Identify which cell holds the provided text, then report its [x, y] central coordinate. 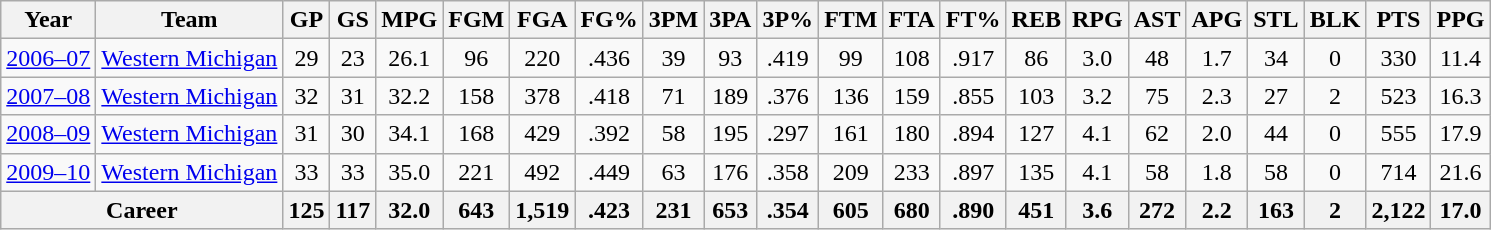
714 [1398, 172]
231 [673, 210]
29 [306, 58]
233 [912, 172]
.354 [788, 210]
39 [673, 58]
653 [730, 210]
643 [476, 210]
555 [1398, 134]
492 [542, 172]
APG [1217, 20]
.376 [788, 96]
103 [1036, 96]
FT% [973, 20]
3P% [788, 20]
35.0 [410, 172]
GS [353, 20]
FTA [912, 20]
680 [912, 210]
2.0 [1217, 134]
.890 [973, 210]
2007–08 [48, 96]
FGA [542, 20]
Year [48, 20]
136 [851, 96]
REB [1036, 20]
209 [851, 172]
451 [1036, 210]
605 [851, 210]
34.1 [410, 134]
108 [912, 58]
32.2 [410, 96]
BLK [1335, 20]
AST [1157, 20]
159 [912, 96]
378 [542, 96]
1,519 [542, 210]
135 [1036, 172]
.419 [788, 58]
.855 [973, 96]
.392 [609, 134]
11.4 [1460, 58]
23 [353, 58]
272 [1157, 210]
99 [851, 58]
34 [1276, 58]
.297 [788, 134]
2009–10 [48, 172]
PTS [1398, 20]
93 [730, 58]
3.6 [1097, 210]
17.9 [1460, 134]
27 [1276, 96]
2008–09 [48, 134]
3PA [730, 20]
523 [1398, 96]
17.0 [1460, 210]
.449 [609, 172]
GP [306, 20]
161 [851, 134]
63 [673, 172]
16.3 [1460, 96]
30 [353, 134]
Team [190, 20]
21.6 [1460, 172]
.418 [609, 96]
PPG [1460, 20]
3PM [673, 20]
2,122 [1398, 210]
429 [542, 134]
127 [1036, 134]
32 [306, 96]
2.2 [1217, 210]
STL [1276, 20]
FG% [609, 20]
163 [1276, 210]
.358 [788, 172]
2006–07 [48, 58]
.423 [609, 210]
176 [730, 172]
.917 [973, 58]
FGM [476, 20]
96 [476, 58]
180 [912, 134]
330 [1398, 58]
168 [476, 134]
117 [353, 210]
125 [306, 210]
189 [730, 96]
86 [1036, 58]
FTM [851, 20]
48 [1157, 58]
26.1 [410, 58]
195 [730, 134]
3.2 [1097, 96]
62 [1157, 134]
75 [1157, 96]
221 [476, 172]
Career [142, 210]
MPG [410, 20]
3.0 [1097, 58]
.436 [609, 58]
1.7 [1217, 58]
71 [673, 96]
RPG [1097, 20]
220 [542, 58]
32.0 [410, 210]
2.3 [1217, 96]
.894 [973, 134]
44 [1276, 134]
158 [476, 96]
1.8 [1217, 172]
.897 [973, 172]
